Scan for the cell matching the given text and deliver its (X, Y) coordinate at center. 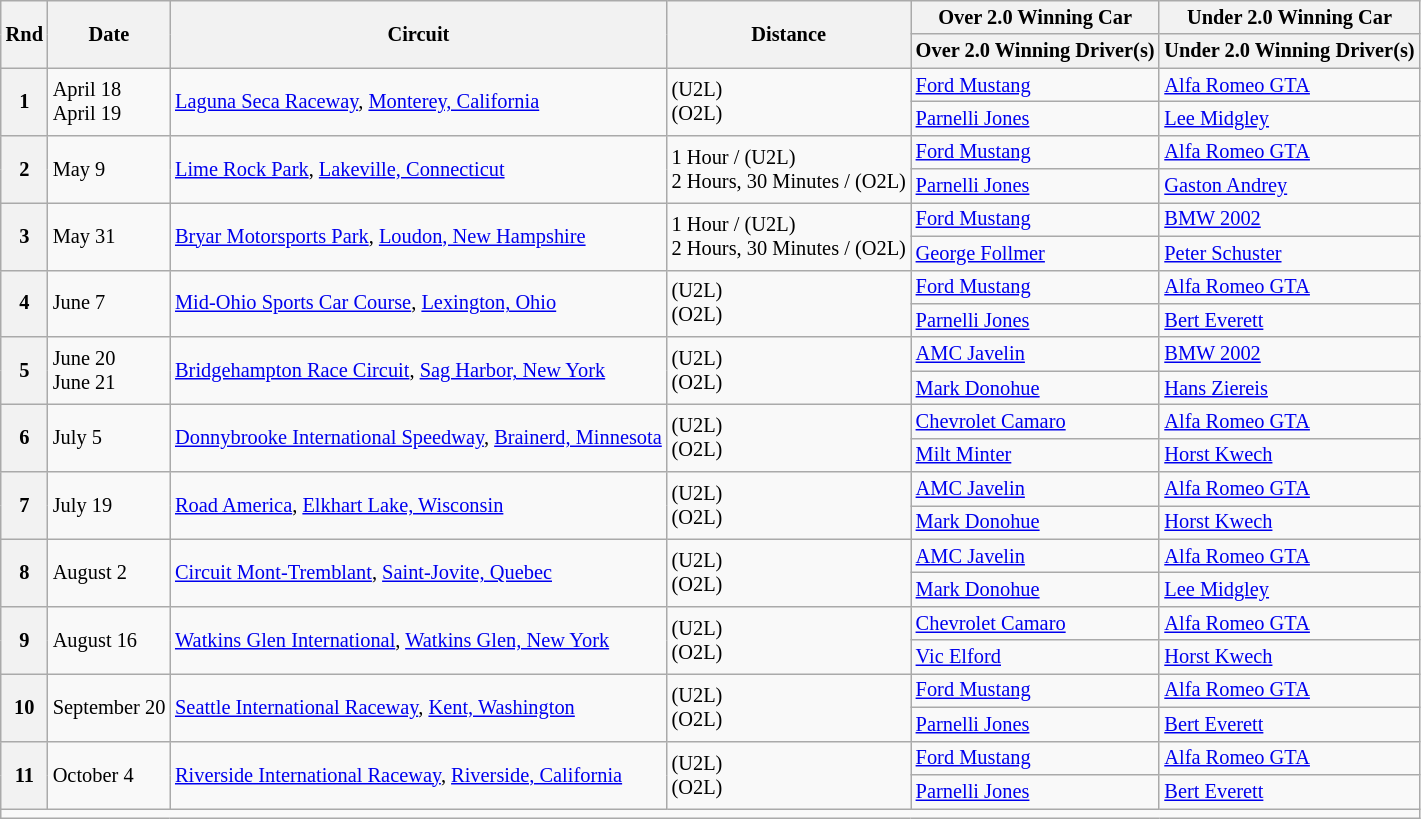
Peter Schuster (1289, 253)
Under 2.0 Winning Driver(s) (1289, 51)
July 19 (109, 506)
Vic Elford (1036, 657)
Over 2.0 Winning Car (1036, 17)
Over 2.0 Winning Driver(s) (1036, 51)
May 31 (109, 236)
2 (24, 168)
Milt Minter (1036, 455)
Donnybrooke International Speedway, Brainerd, Minnesota (418, 438)
Riverside International Raceway, Riverside, California (418, 774)
11 (24, 774)
May 9 (109, 168)
10 (24, 706)
Circuit (418, 34)
Circuit Mont-Tremblant, Saint-Jovite, Quebec (418, 572)
Bryar Motorsports Park, Loudon, New Hampshire (418, 236)
April 18April 19 (109, 102)
6 (24, 438)
5 (24, 370)
Bridgehampton Race Circuit, Sag Harbor, New York (418, 370)
Watkins Glen International, Watkins Glen, New York (418, 640)
Laguna Seca Raceway, Monterey, California (418, 102)
8 (24, 572)
Distance (789, 34)
George Follmer (1036, 253)
August 16 (109, 640)
9 (24, 640)
Rnd (24, 34)
Under 2.0 Winning Car (1289, 17)
4 (24, 304)
Date (109, 34)
Seattle International Raceway, Kent, Washington (418, 706)
September 20 (109, 706)
Lime Rock Park, Lakeville, Connecticut (418, 168)
Gaston Andrey (1289, 186)
Mid-Ohio Sports Car Course, Lexington, Ohio (418, 304)
7 (24, 506)
October 4 (109, 774)
June 7 (109, 304)
June 20June 21 (109, 370)
1 (24, 102)
Road America, Elkhart Lake, Wisconsin (418, 506)
3 (24, 236)
Hans Ziereis (1289, 388)
July 5 (109, 438)
August 2 (109, 572)
